Capture the cell that displays the provided text and extract its (x, y) central coordinate. 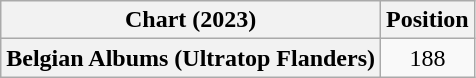
Belgian Albums (Ultratop Flanders) (191, 58)
Position (428, 20)
188 (428, 58)
Chart (2023) (191, 20)
